Determine the (x, y) coordinate at the center of the cell enclosing the given text.  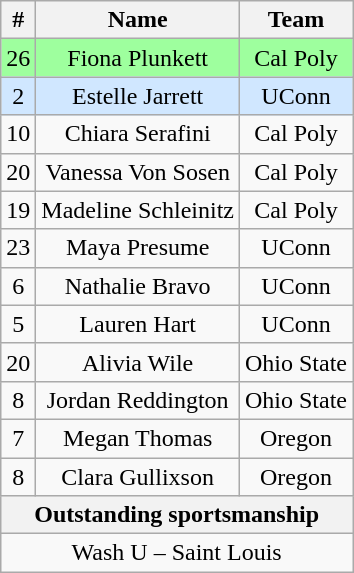
Megan Thomas (138, 438)
Team (296, 20)
Alivia Wile (138, 362)
Name (138, 20)
10 (18, 134)
7 (18, 438)
Maya Presume (138, 248)
2 (18, 96)
Estelle Jarrett (138, 96)
Fiona Plunkett (138, 58)
Nathalie Bravo (138, 286)
23 (18, 248)
Lauren Hart (138, 324)
# (18, 20)
6 (18, 286)
Jordan Reddington (138, 400)
Vanessa Von Sosen (138, 172)
26 (18, 58)
19 (18, 210)
Clara Gullixson (138, 477)
5 (18, 324)
Madeline Schleinitz (138, 210)
Wash U – Saint Louis (177, 553)
Outstanding sportsmanship (177, 515)
Chiara Serafini (138, 134)
